Output the (x, y) coordinate of the center of the cell containing the given text.  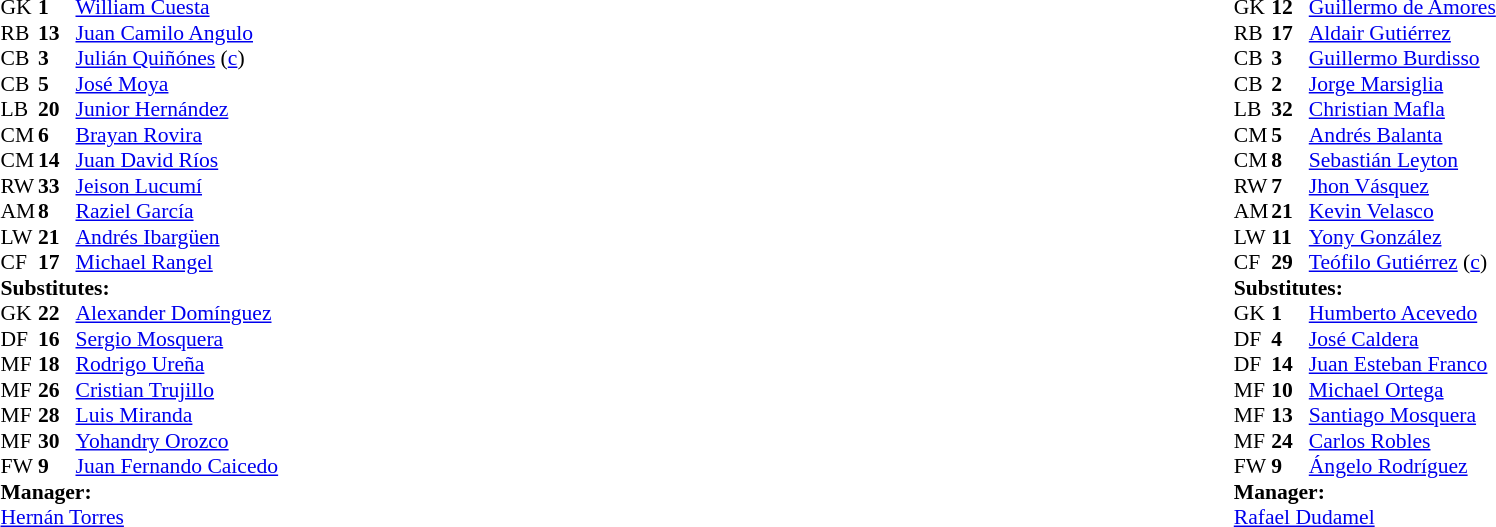
24 (1290, 441)
Aldair Gutiérrez (1402, 33)
32 (1290, 109)
1 (1290, 313)
7 (1290, 186)
Brayan Rovira (178, 135)
30 (57, 441)
22 (57, 313)
Michael Rangel (178, 263)
José Moya (178, 84)
Juan Fernando Caicedo (178, 467)
Andrés Balanta (1402, 135)
33 (57, 186)
Raziel García (178, 211)
Juan Camilo Angulo (178, 33)
4 (1290, 339)
Sebastián Leyton (1402, 161)
Teófilo Gutiérrez (c) (1402, 263)
11 (1290, 237)
29 (1290, 263)
Humberto Acevedo (1402, 313)
18 (57, 365)
Luis Miranda (178, 415)
2 (1290, 84)
Juan Esteban Franco (1402, 365)
José Caldera (1402, 339)
16 (57, 339)
Julián Quiñónes (c) (178, 59)
Jhon Vásquez (1402, 186)
Ángelo Rodríguez (1402, 467)
Juan David Ríos (178, 161)
Michael Ortega (1402, 390)
26 (57, 390)
Jeison Lucumí (178, 186)
Yony González (1402, 237)
Junior Hernández (178, 109)
10 (1290, 390)
Andrés Ibargüen (178, 237)
Kevin Velasco (1402, 211)
Santiago Mosquera (1402, 415)
Carlos Robles (1402, 441)
6 (57, 135)
20 (57, 109)
Jorge Marsiglia (1402, 84)
Sergio Mosquera (178, 339)
Alexander Domínguez (178, 313)
Yohandry Orozco (178, 441)
28 (57, 415)
Guillermo Burdisso (1402, 59)
Cristian Trujillo (178, 390)
Rodrigo Ureña (178, 365)
Christian Mafla (1402, 109)
